Search for the cell housing the specified text and yield its (X, Y) center coordinate. 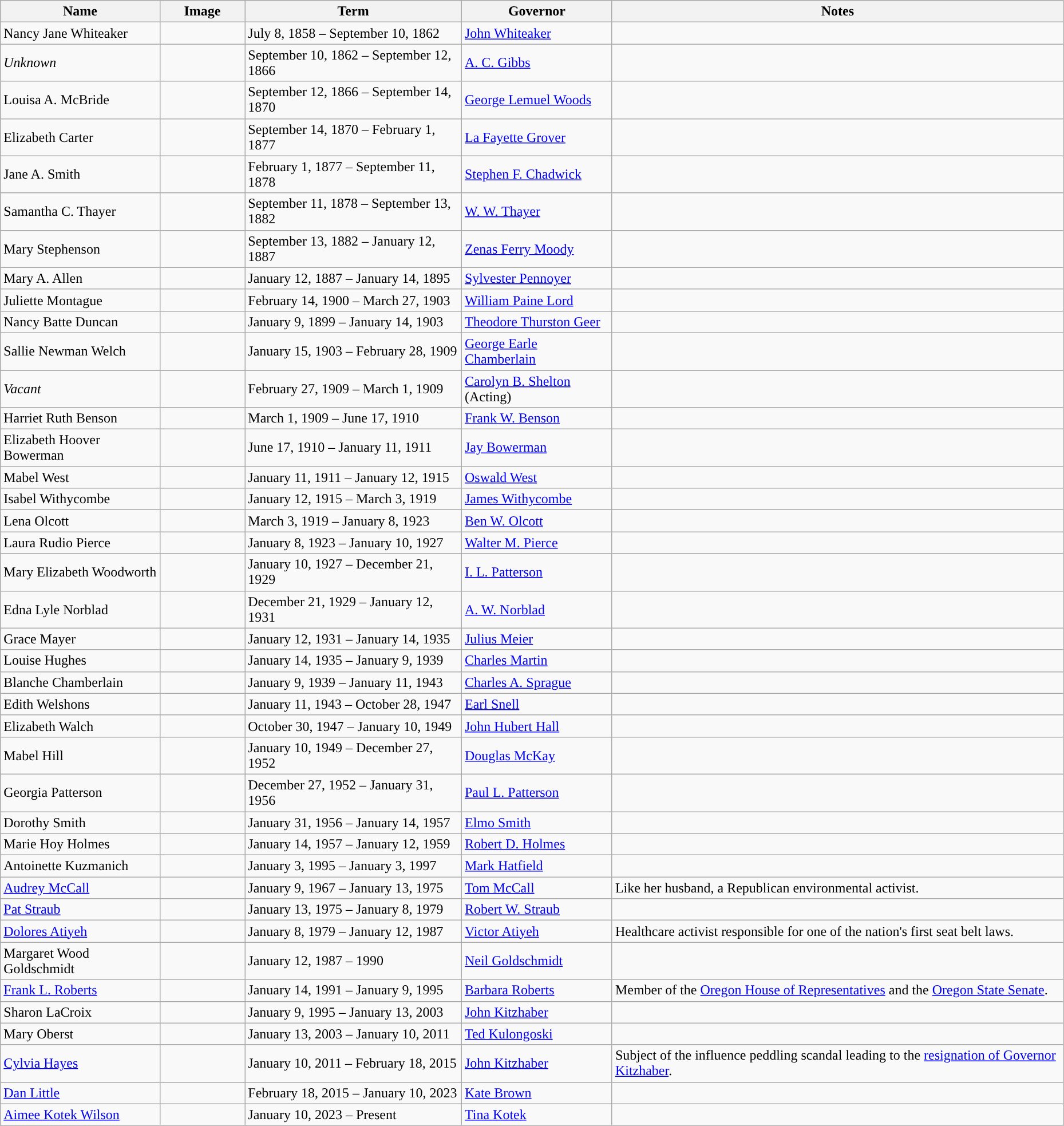
Elizabeth Walch (80, 726)
John Whiteaker (537, 33)
January 9, 1899 – January 14, 1903 (354, 322)
Elizabeth Carter (80, 137)
Earl Snell (537, 704)
Victor Atiyeh (537, 931)
W. W. Thayer (537, 212)
January 10, 1949 – December 27, 1952 (354, 756)
Julius Meier (537, 639)
January 14, 1991 – January 9, 1995 (354, 990)
Frank W. Benson (537, 418)
January 8, 1979 – January 12, 1987 (354, 931)
January 11, 1911 – January 12, 1915 (354, 477)
Douglas McKay (537, 756)
January 14, 1935 – January 9, 1939 (354, 661)
Term (354, 11)
A. C. Gibbs (537, 63)
January 9, 1967 – January 13, 1975 (354, 888)
Mabel Hill (80, 756)
October 30, 1947 – January 10, 1949 (354, 726)
Marie Hoy Holmes (80, 844)
Grace Mayer (80, 639)
Nancy Jane Whiteaker (80, 33)
Margaret Wood Goldschmidt (80, 961)
June 17, 1910 – January 11, 1911 (354, 448)
Mark Hatfield (537, 866)
February 18, 2015 – January 10, 2023 (354, 1093)
September 14, 1870 – February 1, 1877 (354, 137)
Paul L. Patterson (537, 792)
Zenas Ferry Moody (537, 248)
James Withycombe (537, 499)
I. L. Patterson (537, 572)
Frank L. Roberts (80, 990)
December 27, 1952 – January 31, 1956 (354, 792)
Mary Elizabeth Woodworth (80, 572)
Charles Martin (537, 661)
January 14, 1957 – January 12, 1959 (354, 844)
Jay Bowerman (537, 448)
December 21, 1929 – January 12, 1931 (354, 609)
Theodore Thurston Geer (537, 322)
Pat Straub (80, 910)
Image (203, 11)
Laura Rudio Pierce (80, 543)
February 1, 1877 – September 11, 1878 (354, 174)
Governor (537, 11)
Harriet Ruth Benson (80, 418)
Like her husband, a Republican environmental activist. (837, 888)
September 12, 1866 – September 14, 1870 (354, 100)
January 10, 2011 – February 18, 2015 (354, 1064)
George Lemuel Woods (537, 100)
January 31, 1956 – January 14, 1957 (354, 823)
Samantha C. Thayer (80, 212)
January 15, 1903 – February 28, 1909 (354, 351)
Louisa A. McBride (80, 100)
Robert D. Holmes (537, 844)
Blanche Chamberlain (80, 682)
Isabel Withycombe (80, 499)
January 13, 1975 – January 8, 1979 (354, 910)
Tina Kotek (537, 1115)
Elmo Smith (537, 823)
January 3, 1995 – January 3, 1997 (354, 866)
Subject of the influence peddling scandal leading to the resignation of Governor Kitzhaber. (837, 1064)
January 9, 1995 – January 13, 2003 (354, 1012)
March 3, 1919 – January 8, 1923 (354, 521)
George Earle Chamberlain (537, 351)
January 11, 1943 – October 28, 1947 (354, 704)
Sylvester Pennoyer (537, 278)
Tom McCall (537, 888)
Member of the Oregon House of Representatives and the Oregon State Senate. (837, 990)
Carolyn B. Shelton (Acting) (537, 388)
Sharon LaCroix (80, 1012)
January 12, 1931 – January 14, 1935 (354, 639)
Charles A. Sprague (537, 682)
Neil Goldschmidt (537, 961)
January 10, 2023 – Present (354, 1115)
Kate Brown (537, 1093)
Edith Welshons (80, 704)
William Paine Lord (537, 300)
Mary Stephenson (80, 248)
Robert W. Straub (537, 910)
Ted Kulongoski (537, 1034)
Mary A. Allen (80, 278)
Georgia Patterson (80, 792)
Stephen F. Chadwick (537, 174)
Aimee Kotek Wilson (80, 1115)
John Hubert Hall (537, 726)
January 12, 1915 – March 3, 1919 (354, 499)
Audrey McCall (80, 888)
La Fayette Grover (537, 137)
Edna Lyle Norblad (80, 609)
January 13, 2003 – January 10, 2011 (354, 1034)
Dan Little (80, 1093)
Name (80, 11)
Walter M. Pierce (537, 543)
September 11, 1878 – September 13, 1882 (354, 212)
Louise Hughes (80, 661)
Juliette Montague (80, 300)
Notes (837, 11)
A. W. Norblad (537, 609)
September 10, 1862 – September 12, 1866 (354, 63)
Mary Oberst (80, 1034)
Cylvia Hayes (80, 1064)
March 1, 1909 – June 17, 1910 (354, 418)
January 12, 1887 – January 14, 1895 (354, 278)
Vacant (80, 388)
Antoinette Kuzmanich (80, 866)
January 12, 1987 – 1990 (354, 961)
Unknown (80, 63)
Oswald West (537, 477)
January 10, 1927 – December 21, 1929 (354, 572)
Nancy Batte Duncan (80, 322)
February 14, 1900 – March 27, 1903 (354, 300)
Jane A. Smith (80, 174)
January 8, 1923 – January 10, 1927 (354, 543)
Sallie Newman Welch (80, 351)
Barbara Roberts (537, 990)
January 9, 1939 – January 11, 1943 (354, 682)
Mabel West (80, 477)
September 13, 1882 – January 12, 1887 (354, 248)
Ben W. Olcott (537, 521)
February 27, 1909 – March 1, 1909 (354, 388)
Dorothy Smith (80, 823)
Dolores Atiyeh (80, 931)
Elizabeth Hoover Bowerman (80, 448)
Healthcare activist responsible for one of the nation's first seat belt laws. (837, 931)
July 8, 1858 – September 10, 1862 (354, 33)
Lena Olcott (80, 521)
